Identify which cell holds the provided text, then report its [X, Y] central coordinate. 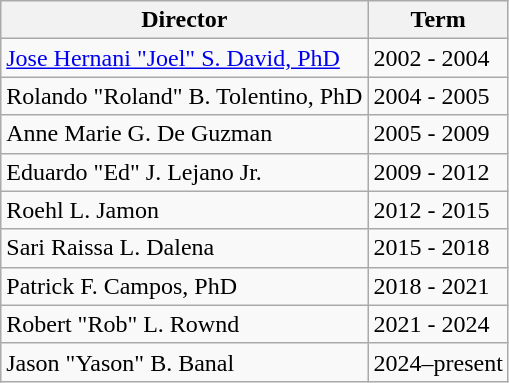
Anne Marie G. De Guzman [184, 134]
2012 - 2015 [438, 210]
2024–present [438, 362]
Rolando "Roland" B. Tolentino, PhD [184, 96]
2005 - 2009 [438, 134]
Jason "Yason" B. Banal [184, 362]
Roehl L. Jamon [184, 210]
Term [438, 20]
Eduardo "Ed" J. Lejano Jr. [184, 172]
2015 - 2018 [438, 248]
Robert "Rob" L. Rownd [184, 324]
Jose Hernani "Joel" S. David, PhD [184, 58]
2021 - 2024 [438, 324]
Sari Raissa L. Dalena [184, 248]
2009 - 2012 [438, 172]
2002 - 2004 [438, 58]
2004 - 2005 [438, 96]
Patrick F. Campos, PhD [184, 286]
2018 - 2021 [438, 286]
Director [184, 20]
